Scan for the cell matching the given text and deliver its (x, y) coordinate at center. 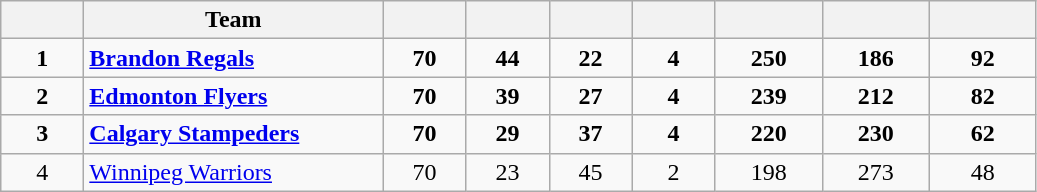
Calgary Stampeders (234, 134)
29 (508, 134)
92 (982, 58)
23 (508, 172)
1 (42, 58)
37 (590, 134)
Edmonton Flyers (234, 96)
3 (42, 134)
27 (590, 96)
198 (768, 172)
Winnipeg Warriors (234, 172)
273 (876, 172)
239 (768, 96)
62 (982, 134)
212 (876, 96)
Team (234, 20)
48 (982, 172)
220 (768, 134)
230 (876, 134)
82 (982, 96)
39 (508, 96)
22 (590, 58)
186 (876, 58)
45 (590, 172)
250 (768, 58)
44 (508, 58)
Brandon Regals (234, 58)
